For the text-containing cell, return its midpoint in [X, Y] coordinate format. 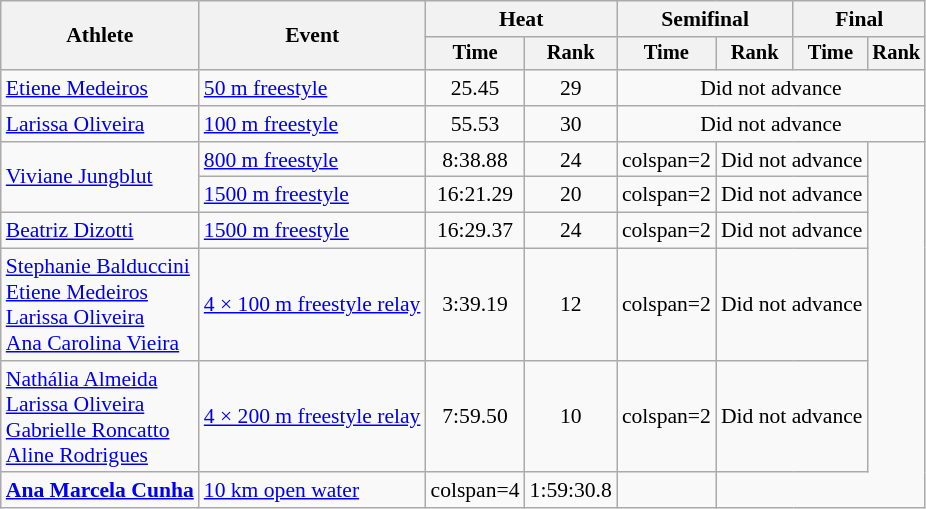
Athlete [100, 36]
20 [571, 195]
Beatriz Dizotti [100, 231]
10 [571, 417]
50 m freestyle [312, 88]
Etiene Medeiros [100, 88]
Final [859, 19]
16:29.37 [474, 231]
1:59:30.8 [571, 491]
Semifinal [706, 19]
4 × 200 m freestyle relay [312, 417]
12 [571, 305]
Larissa Oliveira [100, 124]
29 [571, 88]
16:21.29 [474, 195]
8:38.88 [474, 160]
Nathália AlmeidaLarissa OliveiraGabrielle RoncattoAline Rodrigues [100, 417]
Stephanie BalducciniEtiene MedeirosLarissa OliveiraAna Carolina Vieira [100, 305]
55.53 [474, 124]
Viviane Jungblut [100, 178]
3:39.19 [474, 305]
Heat [520, 19]
4 × 100 m freestyle relay [312, 305]
25.45 [474, 88]
800 m freestyle [312, 160]
Event [312, 36]
10 km open water [312, 491]
30 [571, 124]
7:59.50 [474, 417]
100 m freestyle [312, 124]
Ana Marcela Cunha [100, 491]
colspan=4 [474, 491]
